Locate the cell with the specified text and output its (X, Y) center coordinate. 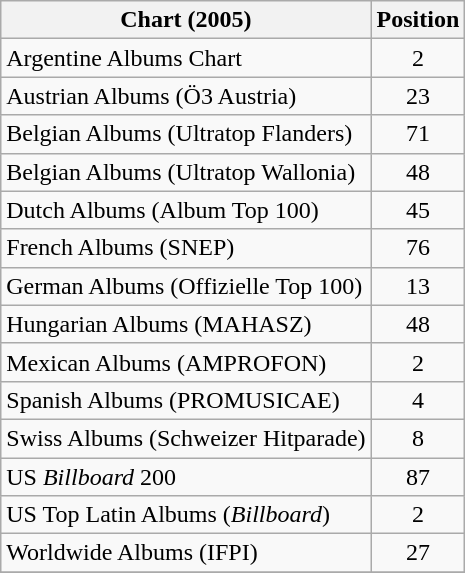
Austrian Albums (Ö3 Austria) (186, 96)
US Top Latin Albums (Billboard) (186, 515)
4 (418, 400)
Dutch Albums (Album Top 100) (186, 210)
Belgian Albums (Ultratop Wallonia) (186, 172)
27 (418, 553)
US Billboard 200 (186, 477)
45 (418, 210)
Hungarian Albums (MAHASZ) (186, 324)
Position (418, 20)
71 (418, 134)
German Albums (Offizielle Top 100) (186, 286)
Mexican Albums (AMPROFON) (186, 362)
13 (418, 286)
8 (418, 438)
Argentine Albums Chart (186, 58)
Belgian Albums (Ultratop Flanders) (186, 134)
Swiss Albums (Schweizer Hitparade) (186, 438)
Chart (2005) (186, 20)
Worldwide Albums (IFPI) (186, 553)
Spanish Albums (PROMUSICAE) (186, 400)
French Albums (SNEP) (186, 248)
76 (418, 248)
87 (418, 477)
23 (418, 96)
